Search for the cell housing the specified text and yield its [x, y] center coordinate. 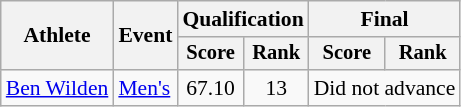
67.10 [210, 88]
Final [385, 19]
Athlete [58, 36]
Qualification [242, 19]
Event [145, 36]
Did not advance [385, 88]
Men's [145, 88]
Ben Wilden [58, 88]
13 [276, 88]
